Extract the (X, Y) coordinate from the center of the cell holding the provided text.  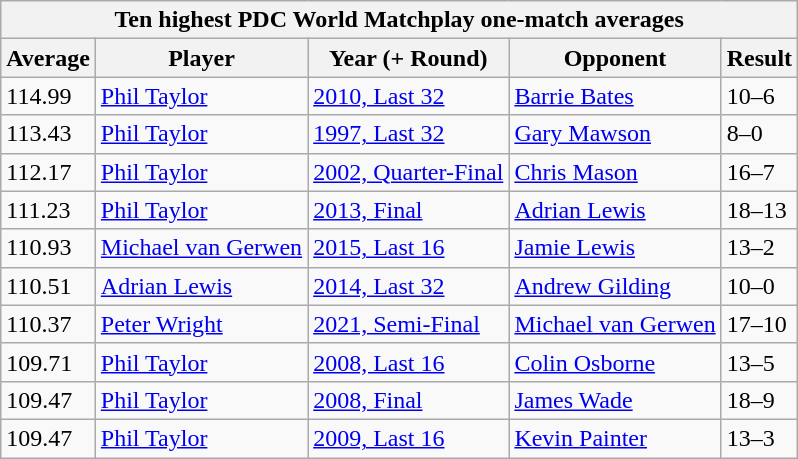
18–13 (759, 210)
110.51 (48, 286)
2002, Quarter-Final (408, 172)
2015, Last 16 (408, 248)
2014, Last 32 (408, 286)
10–6 (759, 96)
16–7 (759, 172)
112.17 (48, 172)
Opponent (615, 58)
Chris Mason (615, 172)
109.71 (48, 362)
2009, Last 16 (408, 438)
2008, Last 16 (408, 362)
2010, Last 32 (408, 96)
2008, Final (408, 400)
113.43 (48, 134)
Kevin Painter (615, 438)
Gary Mawson (615, 134)
13–5 (759, 362)
Peter Wright (201, 324)
114.99 (48, 96)
110.37 (48, 324)
13–2 (759, 248)
Year (+ Round) (408, 58)
10–0 (759, 286)
111.23 (48, 210)
Result (759, 58)
110.93 (48, 248)
2021, Semi-Final (408, 324)
Colin Osborne (615, 362)
Andrew Gilding (615, 286)
1997, Last 32 (408, 134)
Average (48, 58)
Ten highest PDC World Matchplay one-match averages (400, 20)
17–10 (759, 324)
Player (201, 58)
Barrie Bates (615, 96)
2013, Final (408, 210)
James Wade (615, 400)
Jamie Lewis (615, 248)
8–0 (759, 134)
13–3 (759, 438)
18–9 (759, 400)
